Search for the cell housing the specified text and yield its [X, Y] center coordinate. 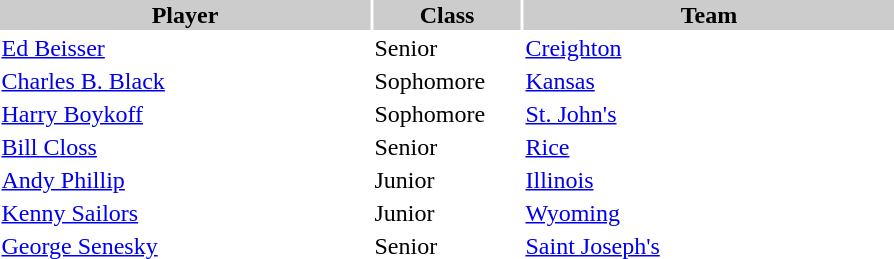
St. John's [709, 114]
Charles B. Black [185, 81]
Ed Beisser [185, 48]
Bill Closs [185, 147]
Player [185, 15]
Kenny Sailors [185, 213]
Rice [709, 147]
Andy Phillip [185, 180]
Illinois [709, 180]
Wyoming [709, 213]
Creighton [709, 48]
Harry Boykoff [185, 114]
Team [709, 15]
Kansas [709, 81]
Class [447, 15]
